Identify which cell holds the provided text, then report its (X, Y) central coordinate. 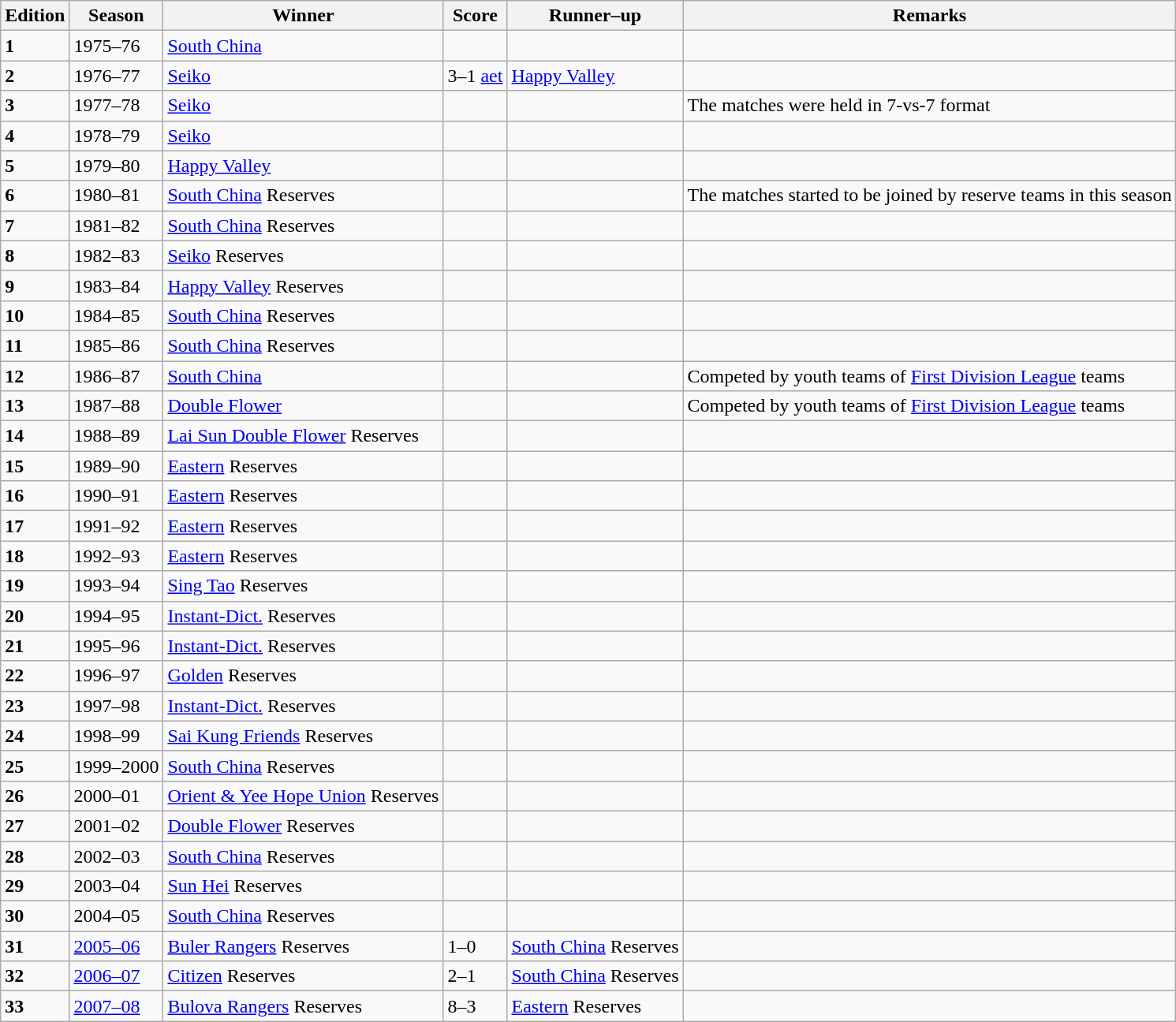
2003–04 (117, 886)
1977–78 (117, 106)
2002–03 (117, 856)
1997–98 (117, 706)
22 (35, 676)
1979–80 (117, 166)
Double Flower (303, 406)
1994–95 (117, 616)
10 (35, 315)
24 (35, 736)
4 (35, 136)
25 (35, 766)
19 (35, 586)
1991–92 (117, 526)
2007–08 (117, 1006)
Edition (35, 16)
3 (35, 106)
Double Flower Reserves (303, 826)
2000–01 (117, 796)
Lai Sun Double Flower Reserves (303, 436)
1998–99 (117, 736)
1985–86 (117, 345)
23 (35, 706)
29 (35, 886)
1989–90 (117, 466)
1990–91 (117, 496)
2004–05 (117, 916)
1975–76 (117, 46)
Score (475, 16)
13 (35, 406)
Bulova Rangers Reserves (303, 1006)
28 (35, 856)
Winner (303, 16)
1987–88 (117, 406)
1 (35, 46)
31 (35, 946)
18 (35, 556)
1999–2000 (117, 766)
1992–93 (117, 556)
Citizen Reserves (303, 976)
1995–96 (117, 646)
8–3 (475, 1006)
2 (35, 76)
30 (35, 916)
20 (35, 616)
Buler Rangers Reserves (303, 946)
15 (35, 466)
1–0 (475, 946)
1980–81 (117, 196)
26 (35, 796)
Happy Valley Reserves (303, 285)
The matches started to be joined by reserve teams in this season (929, 196)
The matches were held in 7-vs-7 format (929, 106)
5 (35, 166)
2005–06 (117, 946)
14 (35, 436)
27 (35, 826)
1981–82 (117, 226)
Orient & Yee Hope Union Reserves (303, 796)
2–1 (475, 976)
1976–77 (117, 76)
1982–83 (117, 255)
32 (35, 976)
1984–85 (117, 315)
2001–02 (117, 826)
Golden Reserves (303, 676)
7 (35, 226)
Seiko Reserves (303, 255)
33 (35, 1006)
1993–94 (117, 586)
1978–79 (117, 136)
1986–87 (117, 376)
12 (35, 376)
3–1 aet (475, 76)
8 (35, 255)
Sun Hei Reserves (303, 886)
2006–07 (117, 976)
Remarks (929, 16)
16 (35, 496)
1983–84 (117, 285)
17 (35, 526)
1988–89 (117, 436)
21 (35, 646)
9 (35, 285)
6 (35, 196)
1996–97 (117, 676)
Runner–up (595, 16)
Season (117, 16)
11 (35, 345)
Sai Kung Friends Reserves (303, 736)
Sing Tao Reserves (303, 586)
